Pinpoint the cell where the given text exists, returning its (X, Y) midpoint coordinate. 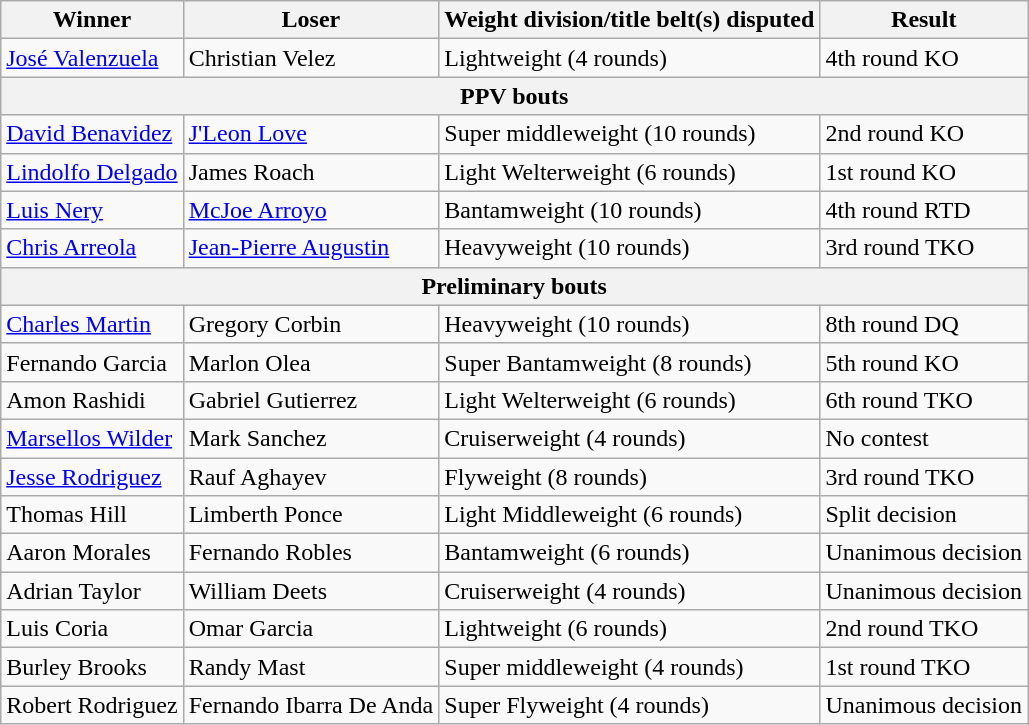
Lindolfo Delgado (92, 172)
1st round TKO (924, 667)
Rauf Aghayev (311, 477)
Light Middleweight (6 rounds) (630, 515)
1st round KO (924, 172)
Thomas Hill (92, 515)
Burley Brooks (92, 667)
5th round KO (924, 362)
Marlon Olea (311, 362)
Christian Velez (311, 58)
Fernando Robles (311, 553)
James Roach (311, 172)
Weight division/title belt(s) disputed (630, 20)
Flyweight (8 rounds) (630, 477)
Randy Mast (311, 667)
Super middleweight (4 rounds) (630, 667)
4th round KO (924, 58)
Jesse Rodriguez (92, 477)
No contest (924, 438)
Gregory Corbin (311, 324)
Limberth Ponce (311, 515)
Super middleweight (10 rounds) (630, 134)
4th round RTD (924, 210)
David Benavidez (92, 134)
8th round DQ (924, 324)
Mark Sanchez (311, 438)
Super Bantamweight (8 rounds) (630, 362)
Fernando Ibarra De Anda (311, 705)
2nd round KO (924, 134)
Jean-Pierre Augustin (311, 248)
J'Leon Love (311, 134)
William Deets (311, 591)
Marsellos Wilder (92, 438)
Aaron Morales (92, 553)
Loser (311, 20)
McJoe Arroyo (311, 210)
Fernando Garcia (92, 362)
Preliminary bouts (514, 286)
Omar Garcia (311, 629)
Luis Nery (92, 210)
2nd round TKO (924, 629)
Gabriel Gutierrez (311, 400)
Result (924, 20)
Winner (92, 20)
Split decision (924, 515)
José Valenzuela (92, 58)
Bantamweight (10 rounds) (630, 210)
Lightweight (6 rounds) (630, 629)
Bantamweight (6 rounds) (630, 553)
Chris Arreola (92, 248)
PPV bouts (514, 96)
6th round TKO (924, 400)
Adrian Taylor (92, 591)
Charles Martin (92, 324)
Robert Rodriguez (92, 705)
Lightweight (4 rounds) (630, 58)
Super Flyweight (4 rounds) (630, 705)
Luis Coria (92, 629)
Amon Rashidi (92, 400)
